Identify which cell holds the provided text, then report its (x, y) central coordinate. 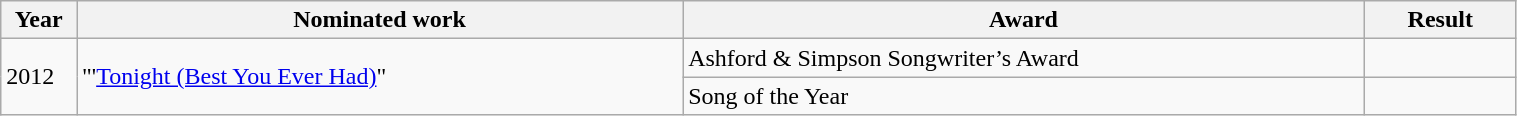
Result (1440, 20)
Nominated work (379, 20)
"'Tonight (Best You Ever Had)" (379, 77)
Year (39, 20)
Ashford & Simpson Songwriter’s Award (1024, 58)
2012 (39, 77)
Award (1024, 20)
Song of the Year (1024, 96)
